For the text-containing cell, return its midpoint in [X, Y] coordinate format. 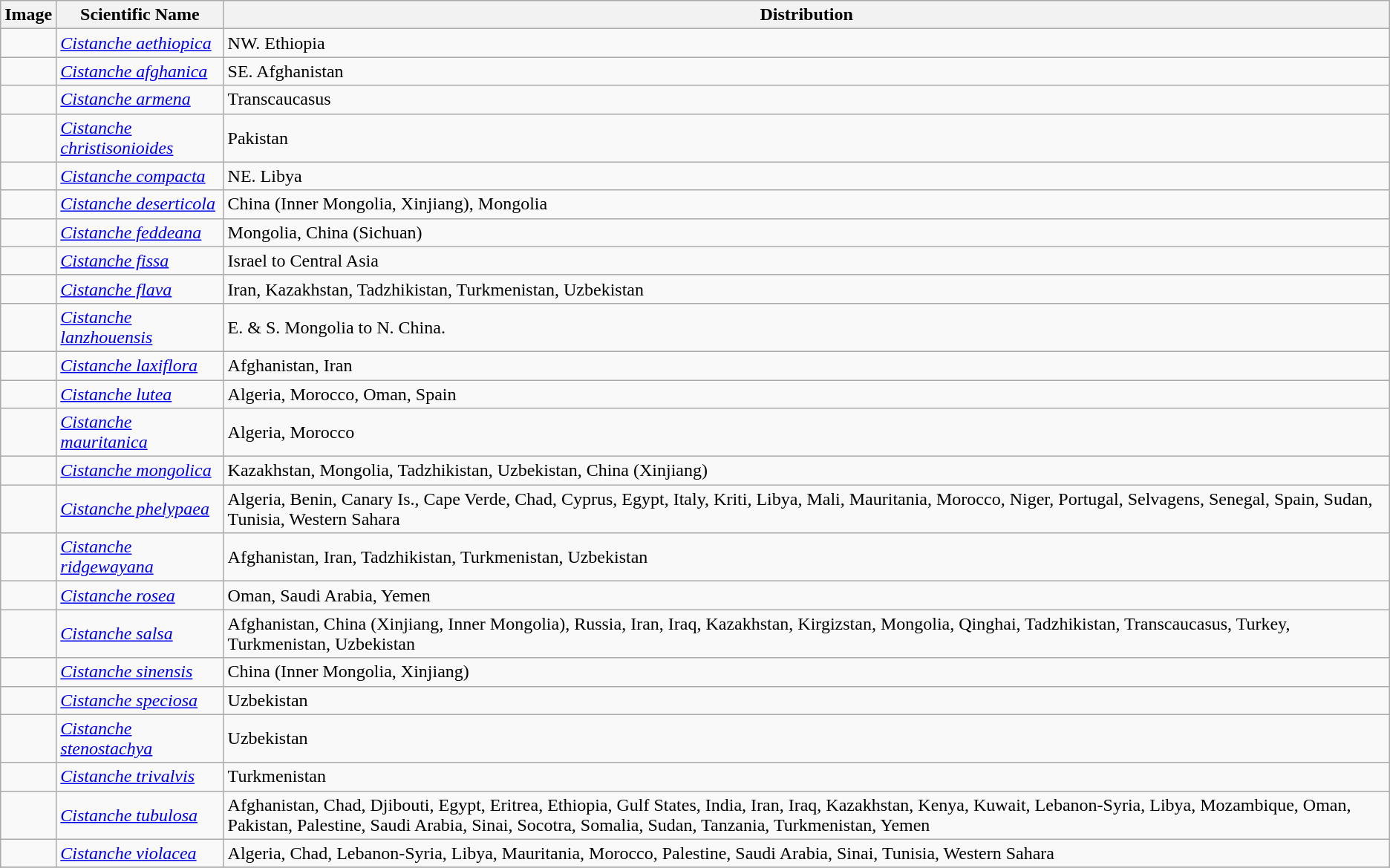
Iran, Kazakhstan, Tadzhikistan, Turkmenistan, Uzbekistan [806, 289]
Cistanche laxiflora [140, 365]
Cistanche violacea [140, 853]
Cistanche compacta [140, 176]
Scientific Name [140, 15]
Cistanche tubulosa [140, 815]
Cistanche afghanica [140, 71]
Cistanche sinensis [140, 672]
Cistanche phelypaea [140, 509]
NE. Libya [806, 176]
China (Inner Mongolia, Xinjiang) [806, 672]
Cistanche speciosa [140, 700]
Cistanche feddeana [140, 232]
Cistanche lanzhouensis [140, 327]
Transcaucasus [806, 99]
Turkmenistan [806, 777]
Image [28, 15]
Cistanche stenostachya [140, 738]
Cistanche trivalvis [140, 777]
Pakistan [806, 138]
Cistanche mauritanica [140, 432]
China (Inner Mongolia, Xinjiang), Mongolia [806, 204]
Kazakhstan, Mongolia, Tadzhikistan, Uzbekistan, China (Xinjiang) [806, 471]
Algeria, Chad, Lebanon-Syria, Libya, Mauritania, Morocco, Palestine, Saudi Arabia, Sinai, Tunisia, Western Sahara [806, 853]
Cistanche salsa [140, 634]
Afghanistan, Iran, Tadzhikistan, Turkmenistan, Uzbekistan [806, 557]
SE. Afghanistan [806, 71]
Cistanche mongolica [140, 471]
E. & S. Mongolia to N. China. [806, 327]
Afghanistan, Iran [806, 365]
Cistanche flava [140, 289]
Algeria, Morocco [806, 432]
NW. Ethiopia [806, 43]
Algeria, Morocco, Oman, Spain [806, 394]
Cistanche deserticola [140, 204]
Cistanche ridgewayana [140, 557]
Cistanche rosea [140, 595]
Cistanche fissa [140, 261]
Cistanche aethiopica [140, 43]
Cistanche christisonioides [140, 138]
Cistanche lutea [140, 394]
Oman, Saudi Arabia, Yemen [806, 595]
Mongolia, China (Sichuan) [806, 232]
Cistanche armena [140, 99]
Israel to Central Asia [806, 261]
Distribution [806, 15]
